Find where the given text appears and provide that cell's center as [X, Y] coordinate. 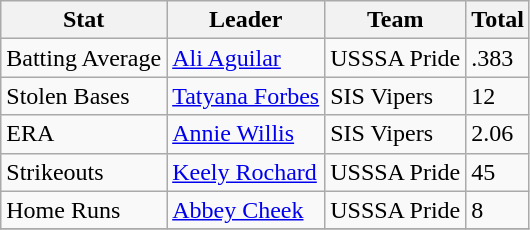
Strikeouts [84, 172]
Home Runs [84, 210]
8 [498, 210]
12 [498, 96]
Stolen Bases [84, 96]
Keely Rochard [246, 172]
Leader [246, 20]
Abbey Cheek [246, 210]
ERA [84, 134]
Annie Willis [246, 134]
45 [498, 172]
Team [396, 20]
Batting Average [84, 58]
Tatyana Forbes [246, 96]
2.06 [498, 134]
Stat [84, 20]
.383 [498, 58]
Total [498, 20]
Ali Aguilar [246, 58]
